For the text-containing cell, return its midpoint in [X, Y] coordinate format. 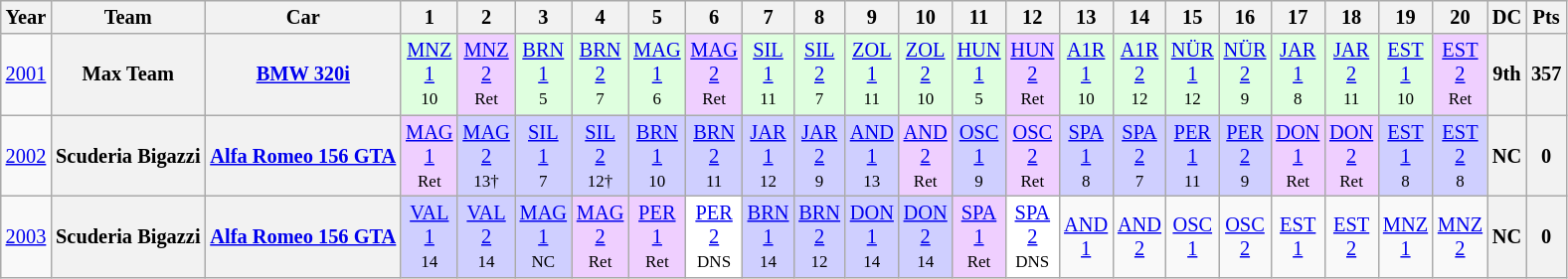
BRN15 [543, 74]
OSC2Ret [1032, 156]
DC [1507, 17]
MAG1NC [543, 236]
6 [714, 17]
17 [1298, 17]
PER1Ret [656, 236]
Max Team [127, 74]
EST28 [1460, 156]
4 [601, 17]
HUN2Ret [1032, 74]
NÜR29 [1245, 74]
2002 [26, 156]
15 [1193, 17]
MNZ2 [1460, 236]
5 [656, 17]
MAG1Ret [430, 156]
OSC1 [1193, 236]
Pts [1546, 17]
1 [430, 17]
NÜR112 [1193, 74]
2 [485, 17]
PER29 [1245, 156]
EST2Ret [1460, 74]
JAR18 [1298, 74]
SIL111 [769, 74]
A1R110 [1086, 74]
MNZ110 [430, 74]
11 [979, 17]
SPA2DNS [1032, 236]
BRN110 [656, 156]
EST18 [1406, 156]
DON2Ret [1351, 156]
9th [1507, 74]
10 [926, 17]
MAG213† [485, 156]
9 [872, 17]
8 [819, 17]
JAR112 [769, 156]
20 [1460, 17]
OSC2 [1245, 236]
Team [127, 17]
DON1Ret [1298, 156]
MNZ1 [1406, 236]
A1R212 [1139, 74]
SIL212† [601, 156]
BRN114 [769, 236]
AND1 [1086, 236]
Car [302, 17]
JAR29 [819, 156]
14 [1139, 17]
7 [769, 17]
AND113 [872, 156]
ZOL111 [872, 74]
SIL27 [819, 74]
JAR211 [1351, 74]
2003 [26, 236]
19 [1406, 17]
MAG16 [656, 74]
Year [26, 17]
DON214 [926, 236]
BRN212 [819, 236]
ZOL210 [926, 74]
BRN211 [714, 156]
12 [1032, 17]
EST1 [1298, 236]
MNZ2Ret [485, 74]
18 [1351, 17]
357 [1546, 74]
13 [1086, 17]
AND2 [1139, 236]
16 [1245, 17]
SIL17 [543, 156]
EST110 [1406, 74]
HUN15 [979, 74]
BMW 320i [302, 74]
AND2Ret [926, 156]
2001 [26, 74]
VAL214 [485, 236]
BRN27 [601, 74]
SPA18 [1086, 156]
PER111 [1193, 156]
EST2 [1351, 236]
VAL114 [430, 236]
DON114 [872, 236]
3 [543, 17]
SPA27 [1139, 156]
PER2DNS [714, 236]
SPA1Ret [979, 236]
OSC19 [979, 156]
